Capture the cell that displays the provided text and extract its [x, y] central coordinate. 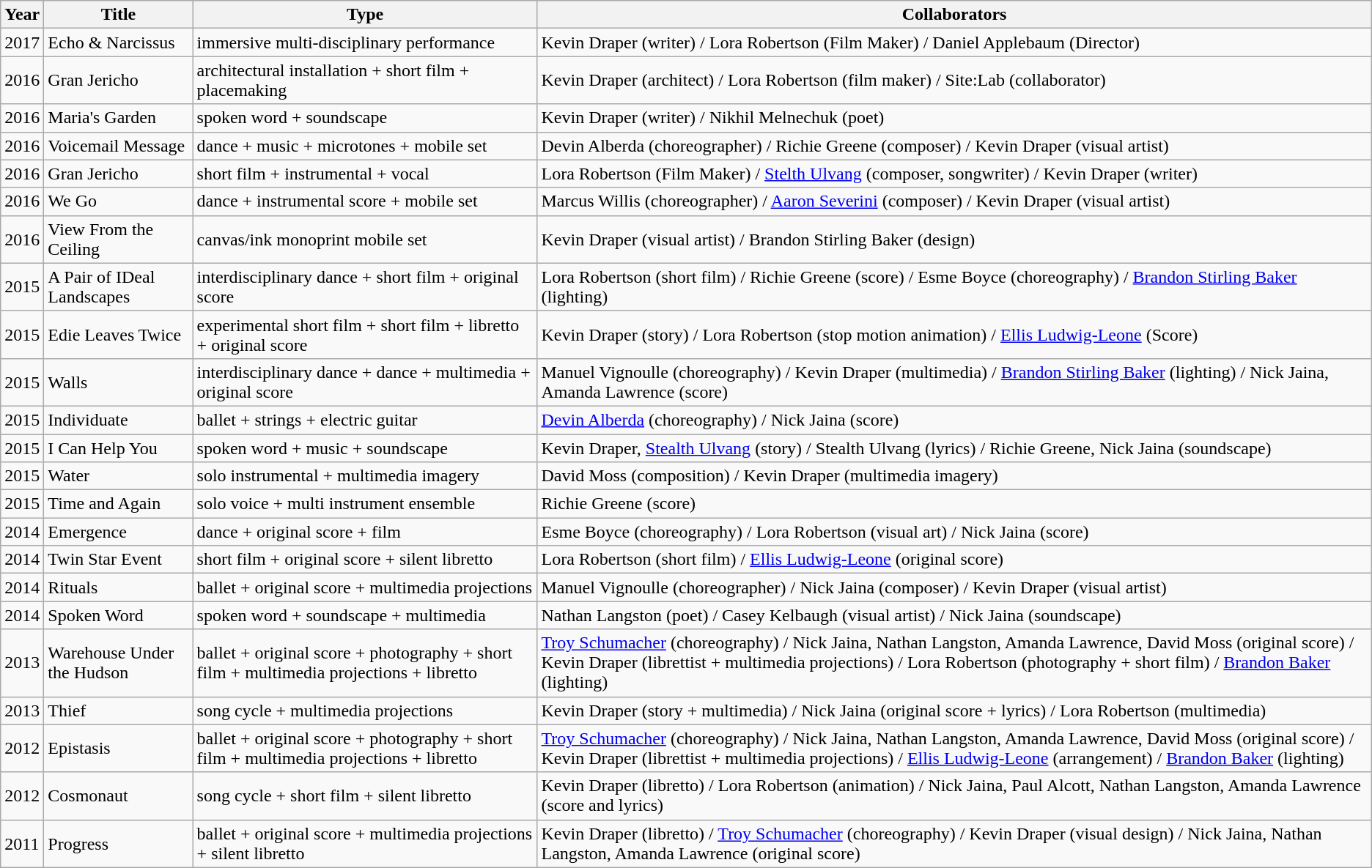
Kevin Draper, Stealth Ulvang (story) / Stealth Ulvang (lyrics) / Richie Greene, Nick Jaina (soundscape) [954, 448]
Nathan Langston (poet) / Casey Kelbaugh (visual artist) / Nick Jaina (soundscape) [954, 615]
Kevin Draper (writer) / Lora Robertson (Film Maker) / Daniel Applebaum (Director) [954, 42]
Edie Leaves Twice [119, 334]
Title [119, 15]
interdisciplinary dance + short film + original score [365, 287]
Cosmonaut [119, 795]
Maria's Garden [119, 118]
Emergence [119, 532]
Type [365, 15]
song cycle + short film + silent libretto [365, 795]
Epistasis [119, 749]
Time and Again [119, 504]
Kevin Draper (writer) / Nikhil Melnechuk (poet) [954, 118]
Thief [119, 711]
dance + music + microtones + mobile set [365, 146]
short film + instrumental + vocal [365, 174]
Lora Robertson (short film) / Ellis Ludwig-Leone (original score) [954, 560]
Kevin Draper (architect) / Lora Robertson (film maker) / Site:Lab (collaborator) [954, 81]
spoken word + soundscape + multimedia [365, 615]
Manuel Vignoulle (choreographer) / Nick Jaina (composer) / Kevin Draper (visual artist) [954, 587]
Water [119, 476]
Progress [119, 844]
2017 [22, 42]
David Moss (composition) / Kevin Draper (multimedia imagery) [954, 476]
Manuel Vignoulle (choreography) / Kevin Draper (multimedia) / Brandon Stirling Baker (lighting) / Nick Jaina, Amanda Lawrence (score) [954, 382]
Voicemail Message [119, 146]
We Go [119, 201]
experimental short film + short film + libretto + original score [365, 334]
interdisciplinary dance + dance + multimedia + original score [365, 382]
solo voice + multi instrument ensemble [365, 504]
Year [22, 15]
Kevin Draper (story + multimedia) / Nick Jaina (original score + lyrics) / Lora Robertson (multimedia) [954, 711]
Esme Boyce (choreography) / Lora Robertson (visual art) / Nick Jaina (score) [954, 532]
ballet + original score + multimedia projections + silent libretto [365, 844]
dance + original score + film [365, 532]
Kevin Draper (libretto) / Lora Robertson (animation) / Nick Jaina, Paul Alcott, Nathan Langston, Amanda Lawrence (score and lyrics) [954, 795]
Collaborators [954, 15]
Devin Alberda (choreographer) / Richie Greene (composer) / Kevin Draper (visual artist) [954, 146]
Kevin Draper (visual artist) / Brandon Stirling Baker (design) [954, 239]
A Pair of IDeal Landscapes [119, 287]
solo instrumental + multimedia imagery [365, 476]
Kevin Draper (story) / Lora Robertson (stop motion animation) / Ellis Ludwig-Leone (Score) [954, 334]
short film + original score + silent libretto [365, 560]
Richie Greene (score) [954, 504]
Lora Robertson (Film Maker) / Stelth Ulvang (composer, songwriter) / Kevin Draper (writer) [954, 174]
Twin Star Event [119, 560]
Walls [119, 382]
spoken word + soundscape [365, 118]
Warehouse Under the Hudson [119, 663]
ballet + original score + multimedia projections [365, 587]
Marcus Willis (choreographer) / Aaron Severini (composer) / Kevin Draper (visual artist) [954, 201]
View From the Ceiling [119, 239]
immersive multi-disciplinary performance [365, 42]
architectural installation + short film + placemaking [365, 81]
Individuate [119, 420]
Devin Alberda (choreography) / Nick Jaina (score) [954, 420]
ballet + strings + electric guitar [365, 420]
spoken word + music + soundscape [365, 448]
canvas/ink monoprint mobile set [365, 239]
Rituals [119, 587]
2011 [22, 844]
Spoken Word [119, 615]
I Can Help You [119, 448]
Lora Robertson (short film) / Richie Greene (score) / Esme Boyce (choreography) / Brandon Stirling Baker (lighting) [954, 287]
song cycle + multimedia projections [365, 711]
dance + instrumental score + mobile set [365, 201]
Echo & Narcissus [119, 42]
